Output the (X, Y) coordinate of the center of the cell containing the given text.  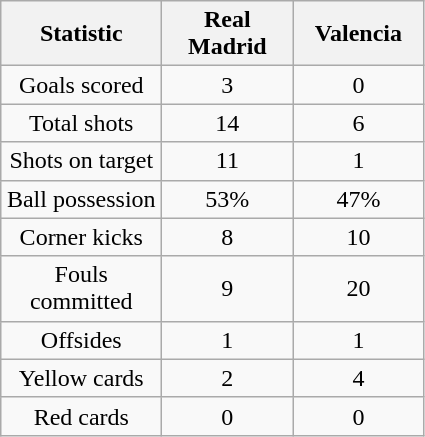
Fouls committed (82, 288)
Corner kicks (82, 237)
3 (228, 85)
20 (358, 288)
8 (228, 237)
Total shots (82, 123)
Yellow cards (82, 378)
Ball possession (82, 199)
10 (358, 237)
4 (358, 378)
2 (228, 378)
53% (228, 199)
9 (228, 288)
Offsides (82, 340)
Statistic (82, 34)
Valencia (358, 34)
Real Madrid (228, 34)
11 (228, 161)
14 (228, 123)
47% (358, 199)
Red cards (82, 416)
Goals scored (82, 85)
6 (358, 123)
Shots on target (82, 161)
